From the cell containing the given text, extract its center point as [x, y] coordinate. 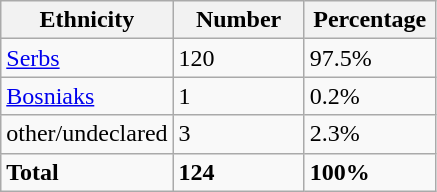
Number [238, 20]
other/undeclared [87, 134]
1 [238, 96]
120 [238, 58]
124 [238, 172]
Serbs [87, 58]
0.2% [370, 96]
Percentage [370, 20]
Ethnicity [87, 20]
97.5% [370, 58]
100% [370, 172]
3 [238, 134]
2.3% [370, 134]
Total [87, 172]
Bosniaks [87, 96]
